Locate the cell with the specified text and output its (x, y) center coordinate. 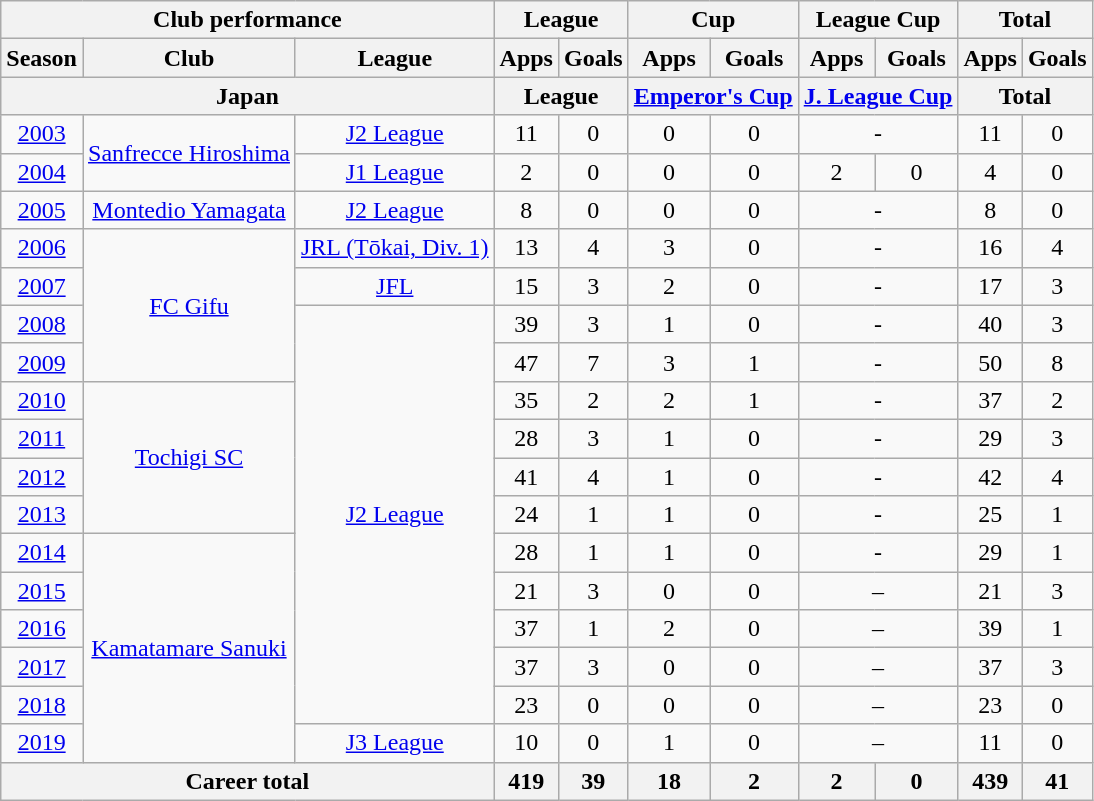
2015 (42, 591)
Kamatamare Sanuki (188, 648)
2005 (42, 210)
18 (669, 781)
50 (990, 362)
2019 (42, 743)
Sanfrecce Hiroshima (188, 153)
Career total (248, 781)
2012 (42, 477)
7 (593, 362)
2017 (42, 667)
2007 (42, 286)
15 (526, 286)
J1 League (394, 172)
Japan (248, 96)
2018 (42, 705)
J. League Cup (878, 96)
League Cup (878, 20)
Emperor's Cup (713, 96)
2006 (42, 248)
2003 (42, 134)
2011 (42, 438)
35 (526, 400)
Club (188, 58)
Club performance (248, 20)
Cup (713, 20)
13 (526, 248)
40 (990, 324)
2013 (42, 515)
16 (990, 248)
FC Gifu (188, 305)
2014 (42, 553)
2009 (42, 362)
2008 (42, 324)
439 (990, 781)
2010 (42, 400)
17 (990, 286)
JRL (Tōkai, Div. 1) (394, 248)
Montedio Yamagata (188, 210)
J3 League (394, 743)
Season (42, 58)
10 (526, 743)
419 (526, 781)
24 (526, 515)
Tochigi SC (188, 457)
25 (990, 515)
2016 (42, 629)
47 (526, 362)
42 (990, 477)
JFL (394, 286)
2004 (42, 172)
